Determine the [X, Y] coordinate at the center of the cell enclosing the given text.  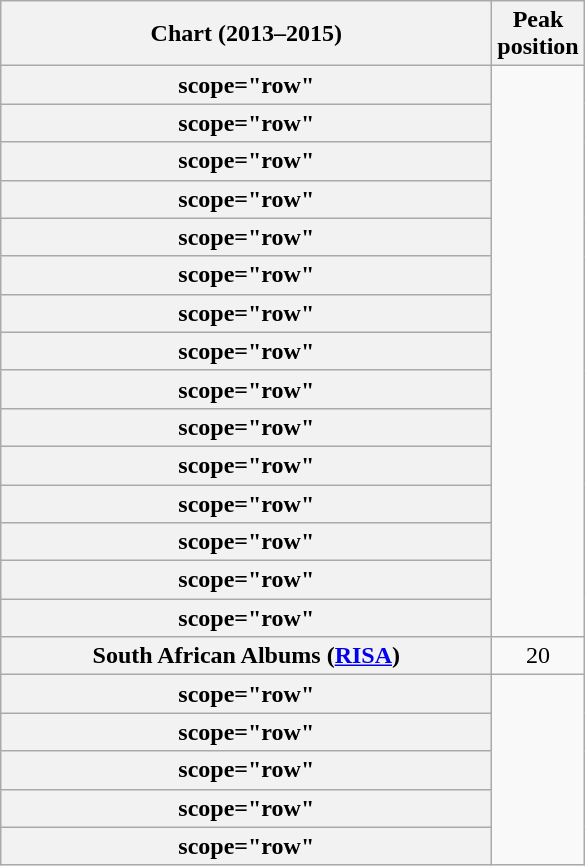
20 [538, 656]
South African Albums (RISA) [246, 656]
Chart (2013–2015) [246, 34]
Peakposition [538, 34]
